Identify which cell holds the provided text, then report its (x, y) central coordinate. 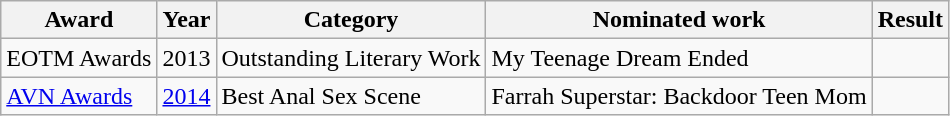
Year (186, 20)
Nominated work (679, 20)
Category (351, 20)
Award (79, 20)
EOTM Awards (79, 58)
2014 (186, 96)
Result (910, 20)
2013 (186, 58)
Best Anal Sex Scene (351, 96)
Farrah Superstar: Backdoor Teen Mom (679, 96)
Outstanding Literary Work (351, 58)
AVN Awards (79, 96)
My Teenage Dream Ended (679, 58)
